Return (x, y) of the center of cell containing provided text 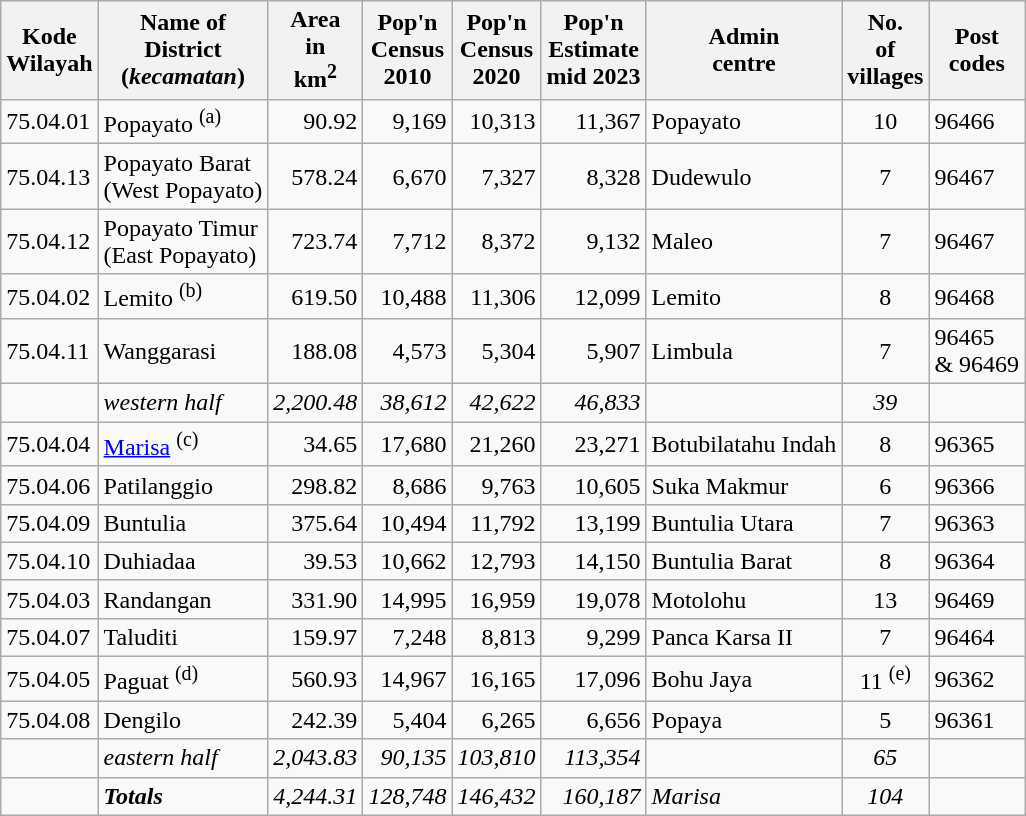
6,265 (496, 720)
75.04.02 (50, 296)
9,763 (496, 485)
10,488 (408, 296)
560.93 (316, 680)
14,150 (594, 561)
12,099 (594, 296)
7,327 (496, 176)
Marisa (744, 796)
4,573 (408, 352)
19,078 (594, 599)
western half (183, 403)
75.04.11 (50, 352)
Patilanggio (183, 485)
11,792 (496, 523)
17,096 (594, 680)
6 (886, 485)
42,622 (496, 403)
75.04.05 (50, 680)
No.ofvillages (886, 50)
Pop'nCensus2010 (408, 50)
Botubilatahu Indah (744, 444)
2,200.48 (316, 403)
13,199 (594, 523)
16,959 (496, 599)
Maleo (744, 242)
103,810 (496, 758)
Totals (183, 796)
96465 & 96469 (977, 352)
75.04.03 (50, 599)
96362 (977, 680)
16,165 (496, 680)
Paguat (d) (183, 680)
11,306 (496, 296)
8,686 (408, 485)
8,328 (594, 176)
14,967 (408, 680)
Dengilo (183, 720)
10,313 (496, 122)
Marisa (c) (183, 444)
10 (886, 122)
Popayato (a) (183, 122)
Taluditi (183, 637)
75.04.01 (50, 122)
146,432 (496, 796)
5,404 (408, 720)
10,605 (594, 485)
96364 (977, 561)
90.92 (316, 122)
Popaya (744, 720)
Wanggarasi (183, 352)
12,793 (496, 561)
Suka Makmur (744, 485)
39 (886, 403)
38,612 (408, 403)
10,662 (408, 561)
578.24 (316, 176)
96464 (977, 637)
Area in km2 (316, 50)
11,367 (594, 122)
Motolohu (744, 599)
14,995 (408, 599)
46,833 (594, 403)
96365 (977, 444)
Duhiadaa (183, 561)
Lemito (b) (183, 296)
Randangan (183, 599)
96469 (977, 599)
Name ofDistrict(kecamatan) (183, 50)
75.04.09 (50, 523)
2,043.83 (316, 758)
160,187 (594, 796)
39.53 (316, 561)
17,680 (408, 444)
Kode Wilayah (50, 50)
75.04.07 (50, 637)
13 (886, 599)
Popayato Barat (West Popayato) (183, 176)
Buntulia Barat (744, 561)
10,494 (408, 523)
eastern half (183, 758)
96363 (977, 523)
75.04.10 (50, 561)
96468 (977, 296)
188.08 (316, 352)
Panca Karsa II (744, 637)
298.82 (316, 485)
Buntulia Utara (744, 523)
9,132 (594, 242)
6,670 (408, 176)
96466 (977, 122)
8,813 (496, 637)
34.65 (316, 444)
Limbula (744, 352)
Pop'nCensus2020 (496, 50)
21,260 (496, 444)
113,354 (594, 758)
8,372 (496, 242)
Dudewulo (744, 176)
6,656 (594, 720)
90,135 (408, 758)
104 (886, 796)
96361 (977, 720)
75.04.08 (50, 720)
5,304 (496, 352)
159.97 (316, 637)
723.74 (316, 242)
75.04.13 (50, 176)
4,244.31 (316, 796)
65 (886, 758)
5,907 (594, 352)
5 (886, 720)
Bohu Jaya (744, 680)
75.04.04 (50, 444)
Postcodes (977, 50)
Buntulia (183, 523)
96366 (977, 485)
7,712 (408, 242)
9,169 (408, 122)
75.04.06 (50, 485)
Admincentre (744, 50)
128,748 (408, 796)
7,248 (408, 637)
331.90 (316, 599)
Pop'nEstimatemid 2023 (594, 50)
619.50 (316, 296)
Popayato (744, 122)
375.64 (316, 523)
23,271 (594, 444)
75.04.12 (50, 242)
242.39 (316, 720)
11 (e) (886, 680)
Popayato Timur (East Popayato) (183, 242)
9,299 (594, 637)
Lemito (744, 296)
